Determine the [x, y] coordinate at the center of the cell enclosing the given text.  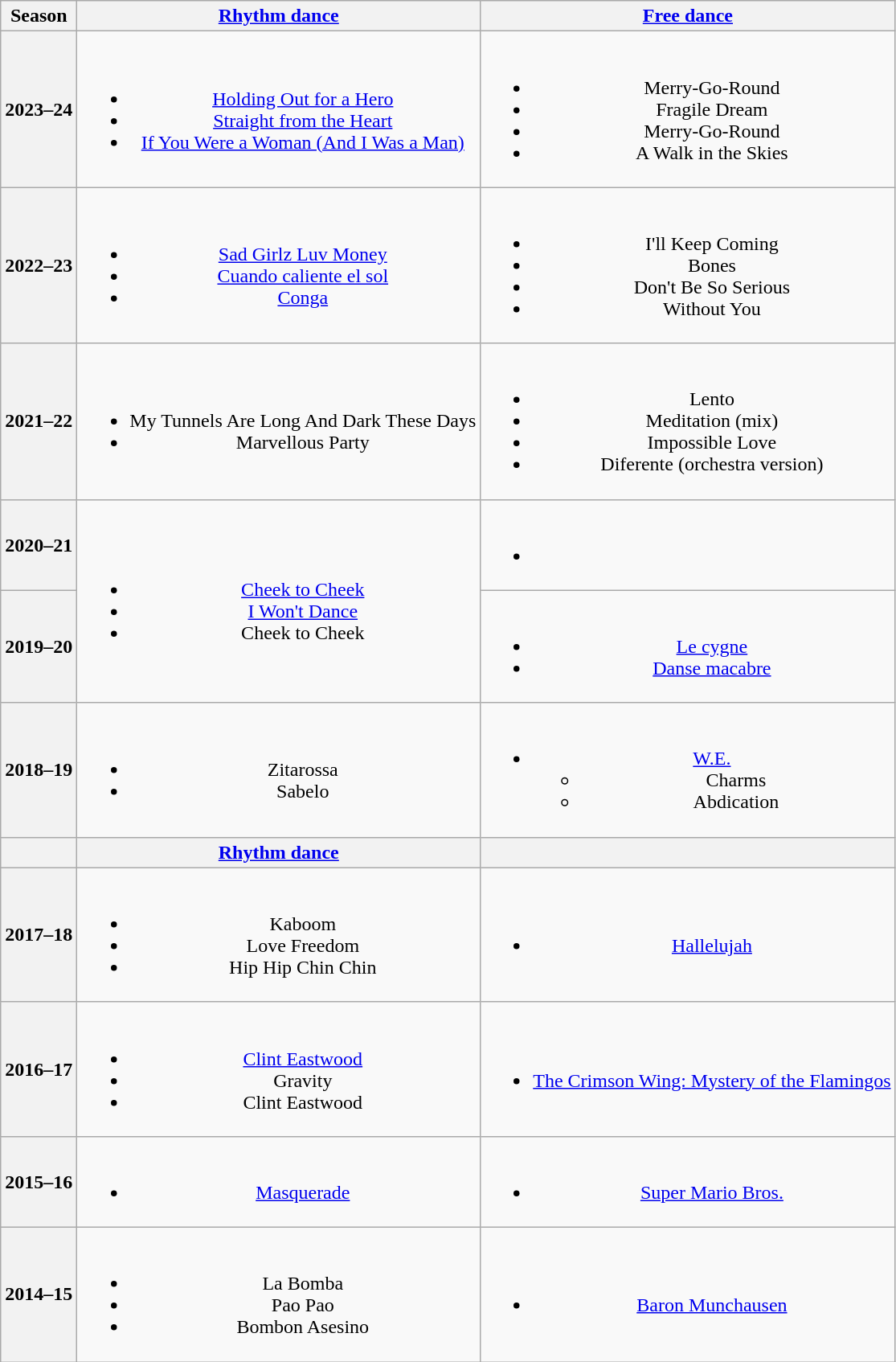
Season [39, 16]
2018–19 [39, 770]
2017–18 [39, 934]
2019–20 [39, 646]
2020–21 [39, 545]
Sad Girlz Luv Money Cuando caliente el sol Conga [279, 265]
Super Mario Bros. [688, 1182]
The Crimson Wing: Mystery of the Flamingos [688, 1069]
2014–15 [39, 1294]
La Bomba Pao Pao Bombon Asesino [279, 1294]
Kaboom Love Freedom Hip Hip Chin Chin [279, 934]
I'll Keep ComingBonesDon't Be So SeriousWithout You [688, 265]
Clint Eastwood Gravity Clint Eastwood [279, 1069]
2023–24 [39, 109]
Le cygne Danse macabre [688, 646]
Holding Out for a HeroStraight from the HeartIf You Were a Woman (And I Was a Man) [279, 109]
Hallelujah [688, 934]
Masquerade [279, 1182]
Lento Meditation (mix)Impossible Love Diferente (orchestra version) [688, 421]
2016–17 [39, 1069]
W.E. CharmsAbdication [688, 770]
Merry-Go-Round Fragile Dream Merry-Go-RoundA Walk in the Skies [688, 109]
My Tunnels Are Long And Dark These Days Marvellous Party [279, 421]
Free dance [688, 16]
2022–23 [39, 265]
2021–22 [39, 421]
Zitarossa Sabelo [279, 770]
2015–16 [39, 1182]
Cheek to Cheek I Won't Dance Cheek to Cheek [279, 601]
Baron Munchausen [688, 1294]
